Capture the cell that displays the provided text and extract its (x, y) central coordinate. 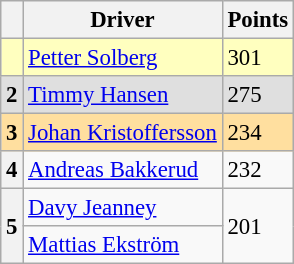
5 (12, 226)
275 (258, 95)
Davy Jeanney (122, 208)
2 (12, 95)
Timmy Hansen (122, 95)
201 (258, 226)
234 (258, 133)
Petter Solberg (122, 58)
4 (12, 170)
Johan Kristoffersson (122, 133)
Driver (122, 20)
Mattias Ekström (122, 245)
Andreas Bakkerud (122, 170)
301 (258, 58)
Points (258, 20)
232 (258, 170)
3 (12, 133)
